Return (X, Y) of the center of cell containing provided text 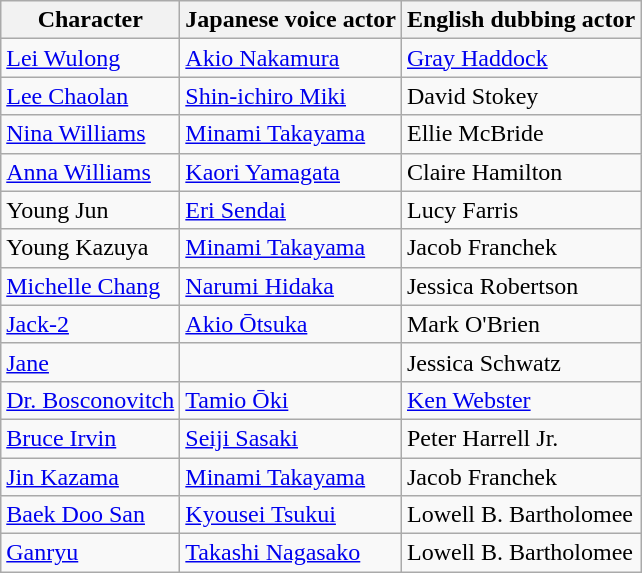
Jack-2 (90, 324)
Young Jun (90, 210)
Gray Haddock (520, 58)
Nina Williams (90, 134)
Kaori Yamagata (291, 172)
Japanese voice actor (291, 20)
Lucy Farris (520, 210)
Jane (90, 362)
Lee Chaolan (90, 96)
Michelle Chang (90, 286)
Kyousei Tsukui (291, 515)
Baek Doo San (90, 515)
Mark O'Brien (520, 324)
Dr. Bosconovitch (90, 400)
Jessica Robertson (520, 286)
Akio Nakamura (291, 58)
Jin Kazama (90, 477)
Character (90, 20)
Takashi Nagasako (291, 553)
Claire Hamilton (520, 172)
Seiji Sasaki (291, 438)
English dubbing actor (520, 20)
Bruce Irvin (90, 438)
Anna Williams (90, 172)
Peter Harrell Jr. (520, 438)
Akio Ōtsuka (291, 324)
David Stokey (520, 96)
Ellie McBride (520, 134)
Narumi Hidaka (291, 286)
Lei Wulong (90, 58)
Ganryu (90, 553)
Tamio Ōki (291, 400)
Shin-ichiro Miki (291, 96)
Ken Webster (520, 400)
Eri Sendai (291, 210)
Young Kazuya (90, 248)
Jessica Schwatz (520, 362)
